Provide the [X, Y] coordinate of the cell's center where the given text is located.  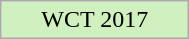
WCT 2017 [95, 20]
